Determine the (X, Y) coordinate at the center of the cell enclosing the given text.  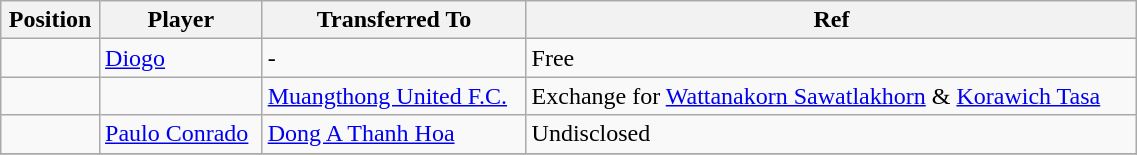
Undisclosed (832, 134)
Exchange for Wattanakorn Sawatlakhorn & Korawich Tasa (832, 96)
Position (50, 20)
Transferred To (394, 20)
- (394, 58)
Player (182, 20)
Ref (832, 20)
Paulo Conrado (182, 134)
Free (832, 58)
Diogo (182, 58)
Muangthong United F.C. (394, 96)
Dong A Thanh Hoa (394, 134)
